Identify which cell holds the provided text, then report its [X, Y] central coordinate. 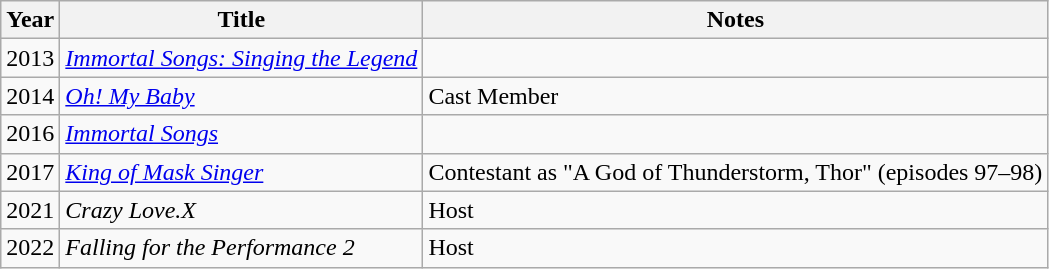
King of Mask Singer [242, 172]
2021 [30, 210]
Title [242, 20]
Year [30, 20]
Crazy Love.X [242, 210]
Notes [736, 20]
2014 [30, 96]
2022 [30, 248]
Immortal Songs [242, 134]
Cast Member [736, 96]
Falling for the Performance 2 [242, 248]
2017 [30, 172]
2016 [30, 134]
Oh! My Baby [242, 96]
Immortal Songs: Singing the Legend [242, 58]
2013 [30, 58]
Contestant as "A God of Thunderstorm, Thor" (episodes 97–98) [736, 172]
